Provide the [X, Y] coordinate of the cell's center where the given text is located.  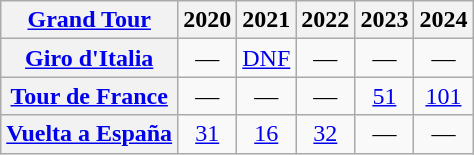
2023 [384, 20]
32 [326, 134]
51 [384, 96]
2020 [208, 20]
Vuelta a España [90, 134]
31 [208, 134]
DNF [266, 58]
Tour de France [90, 96]
2021 [266, 20]
2022 [326, 20]
Grand Tour [90, 20]
101 [444, 96]
16 [266, 134]
Giro d'Italia [90, 58]
2024 [444, 20]
